Determine the (X, Y) coordinate at the center of the cell enclosing the given text.  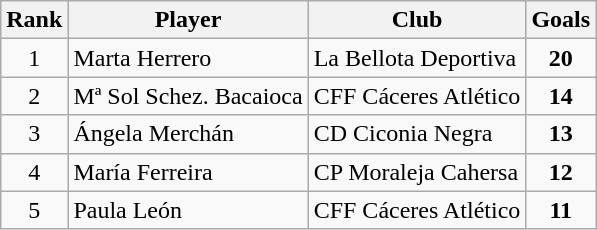
Marta Herrero (188, 58)
Goals (561, 20)
Ángela Merchán (188, 134)
Club (417, 20)
13 (561, 134)
20 (561, 58)
3 (34, 134)
Paula León (188, 210)
La Bellota Deportiva (417, 58)
Mª Sol Schez. Bacaioca (188, 96)
2 (34, 96)
María Ferreira (188, 172)
Player (188, 20)
1 (34, 58)
12 (561, 172)
4 (34, 172)
Rank (34, 20)
14 (561, 96)
5 (34, 210)
CD Ciconia Negra (417, 134)
11 (561, 210)
CP Moraleja Cahersa (417, 172)
